Identify which cell holds the provided text, then report its [x, y] central coordinate. 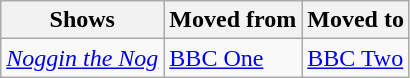
Noggin the Nog [82, 58]
Moved to [356, 20]
BBC One [233, 58]
Shows [82, 20]
Moved from [233, 20]
BBC Two [356, 58]
